Scan for the cell matching the given text and deliver its (X, Y) coordinate at center. 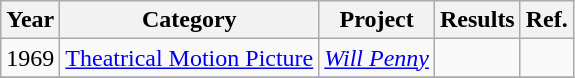
Year (30, 20)
Will Penny (377, 58)
1969 (30, 58)
Theatrical Motion Picture (190, 58)
Project (377, 20)
Category (190, 20)
Results (478, 20)
Ref. (546, 20)
